Scan for the cell matching the given text and deliver its (X, Y) coordinate at center. 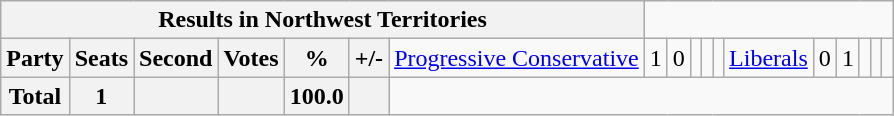
Progressive Conservative (517, 58)
Total (35, 96)
Seats (101, 58)
Second (176, 58)
Party (35, 58)
% (316, 58)
Results in Northwest Territories (323, 20)
100.0 (316, 96)
+/- (368, 58)
Liberals (769, 58)
Votes (251, 58)
